Locate the cell with the specified text and output its (X, Y) center coordinate. 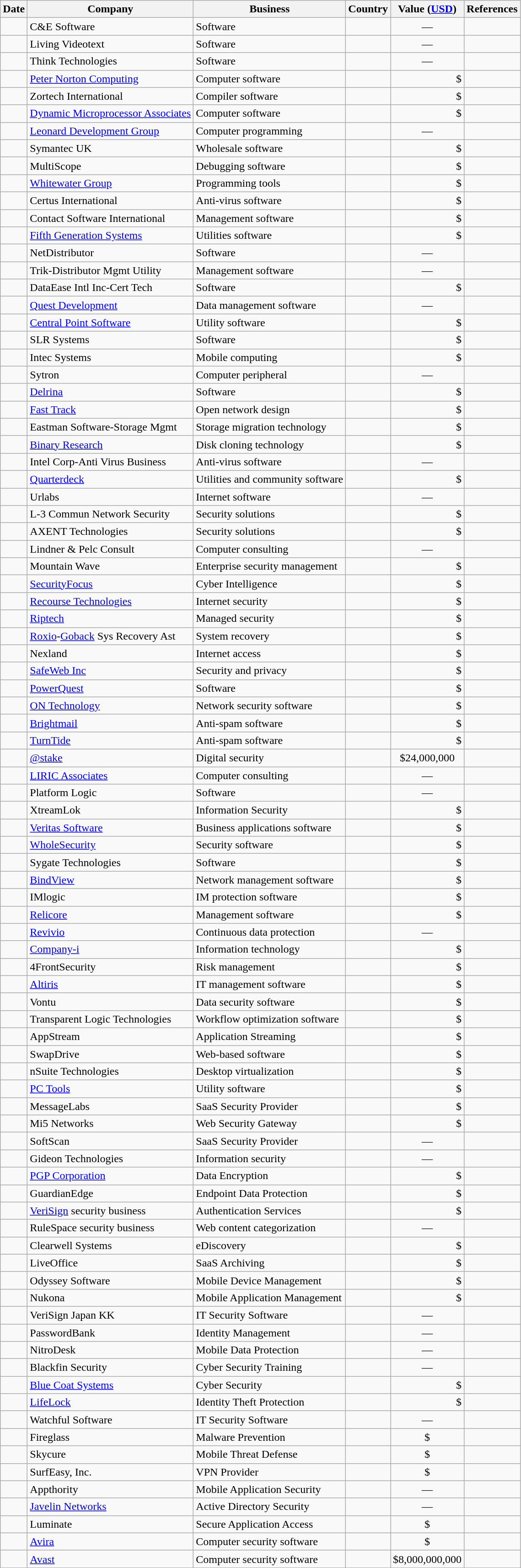
Enterprise security management (270, 566)
Fast Track (111, 410)
IM protection software (270, 897)
Nexland (111, 653)
Veritas Software (111, 828)
$24,000,000 (427, 758)
Contact Software International (111, 218)
SLR Systems (111, 340)
Binary Research (111, 444)
Digital security (270, 758)
Altiris (111, 984)
Watchful Software (111, 1420)
Application Streaming (270, 1036)
Blue Coat Systems (111, 1385)
Company (111, 9)
IMlogic (111, 897)
ON Technology (111, 706)
Malware Prevention (270, 1437)
Cyber Intelligence (270, 584)
SafeWeb Inc (111, 671)
AXENT Technologies (111, 532)
L-3 Commun Network Security (111, 514)
Riptech (111, 619)
Avast (111, 1559)
References (492, 9)
Cyber Security Training (270, 1368)
Wholesale software (270, 148)
Platform Logic (111, 793)
Company-i (111, 949)
Web-based software (270, 1054)
Authentication Services (270, 1211)
Utilities software (270, 236)
MessageLabs (111, 1106)
Revivio (111, 932)
Vontu (111, 1002)
Mobile Application Security (270, 1489)
IT management software (270, 984)
Transparent Logic Technologies (111, 1019)
Roxio-Goback Sys Recovery Ast (111, 636)
Web Security Gateway (270, 1124)
Mountain Wave (111, 566)
Web content categorization (270, 1228)
Javelin Networks (111, 1507)
Intec Systems (111, 357)
TurnTide (111, 740)
Clearwell Systems (111, 1245)
Living Videotext (111, 44)
Storage migration technology (270, 427)
Blackfin Security (111, 1368)
Avira (111, 1541)
PowerQuest (111, 688)
Data management software (270, 305)
Relicore (111, 915)
Nukona (111, 1298)
Mobile Data Protection (270, 1350)
Continuous data protection (270, 932)
Endpoint Data Protection (270, 1193)
Mobile Device Management (270, 1280)
nSuite Technologies (111, 1072)
Delrina (111, 392)
Eastman Software-Storage Mgmt (111, 427)
Cyber Security (270, 1385)
Quest Development (111, 305)
Odyssey Software (111, 1280)
C&E Software (111, 27)
PasswordBank (111, 1333)
Business applications software (270, 828)
4FrontSecurity (111, 967)
NitroDesk (111, 1350)
LiveOffice (111, 1263)
Fifth Generation Systems (111, 236)
Active Directory Security (270, 1507)
LIRIC Associates (111, 776)
Peter Norton Computing (111, 79)
Identity Management (270, 1333)
Value (USD) (427, 9)
Sytron (111, 375)
Workflow optimization software (270, 1019)
WholeSecurity (111, 845)
Disk cloning technology (270, 444)
Utilities and community software (270, 479)
Programming tools (270, 183)
VPN Provider (270, 1472)
Mobile Threat Defense (270, 1455)
Symantec UK (111, 148)
DataEase Intl Inc-Cert Tech (111, 288)
Compiler software (270, 96)
Network management software (270, 880)
@stake (111, 758)
Internet software (270, 496)
Mobile computing (270, 357)
SoftScan (111, 1141)
Business (270, 9)
Think Technologies (111, 61)
Computer programming (270, 131)
Brightmail (111, 723)
VeriSign security business (111, 1211)
Secure Application Access (270, 1524)
Trik-Distributor Mgmt Utility (111, 270)
Sygate Technologies (111, 862)
GuardianEdge (111, 1193)
Security software (270, 845)
SurfEasy, Inc. (111, 1472)
Desktop virtualization (270, 1072)
Information Security (270, 810)
Managed security (270, 619)
SaaS Archiving (270, 1263)
Risk management (270, 967)
AppStream (111, 1036)
Recourse Technologies (111, 601)
eDiscovery (270, 1245)
Leonard Development Group (111, 131)
XtreamLok (111, 810)
Appthority (111, 1489)
Lindner & Pelc Consult (111, 549)
MultiScope (111, 166)
SecurityFocus (111, 584)
Data Encryption (270, 1176)
BindView (111, 880)
VeriSign Japan KK (111, 1315)
Gideon Technologies (111, 1158)
Date (14, 9)
Internet security (270, 601)
Mobile Application Management (270, 1298)
Intel Corp-Anti Virus Business (111, 462)
Urlabs (111, 496)
SwapDrive (111, 1054)
Certus International (111, 200)
PC Tools (111, 1089)
Computer peripheral (270, 375)
Data security software (270, 1002)
Dynamic Microprocessor Associates (111, 113)
Network security software (270, 706)
LifeLock (111, 1402)
Whitewater Group (111, 183)
NetDistributor (111, 253)
Security and privacy (270, 671)
Fireglass (111, 1437)
Central Point Software (111, 323)
System recovery (270, 636)
Identity Theft Protection (270, 1402)
RuleSpace security business (111, 1228)
Information technology (270, 949)
Quarterdeck (111, 479)
Luminate (111, 1524)
Skycure (111, 1455)
$8,000,000,000 (427, 1559)
Open network design (270, 410)
Zortech International (111, 96)
PGP Corporation (111, 1176)
Mi5 Networks (111, 1124)
Information security (270, 1158)
Internet access (270, 653)
Debugging software (270, 166)
Country (368, 9)
